Pinpoint the cell where the given text exists, returning its (X, Y) midpoint coordinate. 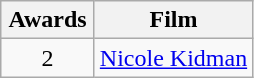
Awards (48, 20)
Nicole Kidman (173, 58)
Film (173, 20)
2 (48, 58)
